Search for the cell housing the specified text and yield its (X, Y) center coordinate. 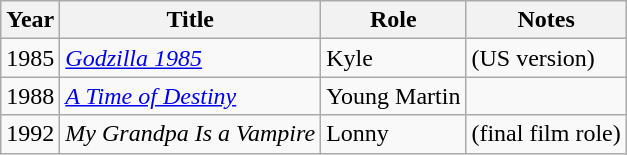
Role (394, 20)
Kyle (394, 58)
Year (30, 20)
My Grandpa Is a Vampire (190, 134)
(US version) (546, 58)
A Time of Destiny (190, 96)
(final film role) (546, 134)
Young Martin (394, 96)
1988 (30, 96)
Lonny (394, 134)
Godzilla 1985 (190, 58)
1992 (30, 134)
Title (190, 20)
Notes (546, 20)
1985 (30, 58)
